Search for the cell housing the specified text and yield its (X, Y) center coordinate. 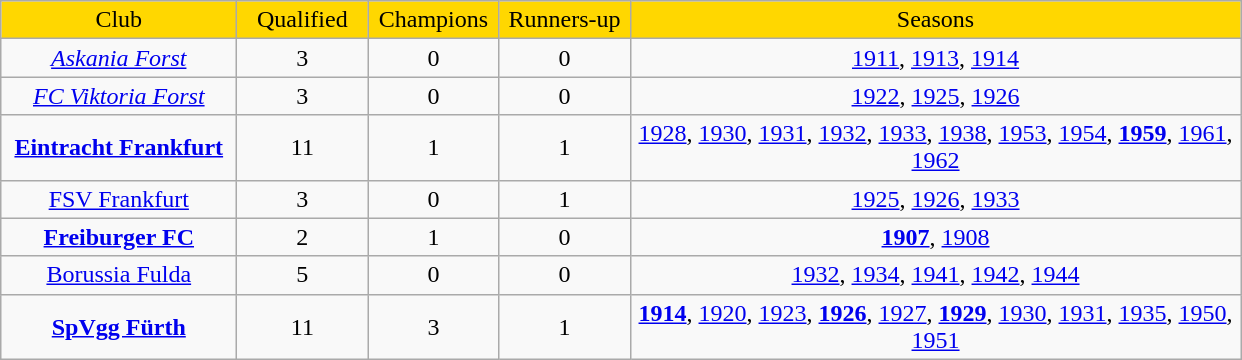
Runners-up (564, 20)
1911, 1913, 1914 (936, 58)
1914, 1920, 1923, 1926, 1927, 1929, 1930, 1931, 1935, 1950, 1951 (936, 326)
1907, 1908 (936, 237)
Freiburger FC (119, 237)
1932, 1934, 1941, 1942, 1944 (936, 275)
SpVgg Fürth (119, 326)
Seasons (936, 20)
Askania Forst (119, 58)
FSV Frankfurt (119, 199)
1928, 1930, 1931, 1932, 1933, 1938, 1953, 1954, 1959, 1961, 1962 (936, 148)
2 (302, 237)
1922, 1925, 1926 (936, 96)
1925, 1926, 1933 (936, 199)
Club (119, 20)
Champions (434, 20)
Borussia Fulda (119, 275)
FC Viktoria Forst (119, 96)
Eintracht Frankfurt (119, 148)
Qualified (302, 20)
5 (302, 275)
